Search for the cell housing the specified text and yield its (x, y) center coordinate. 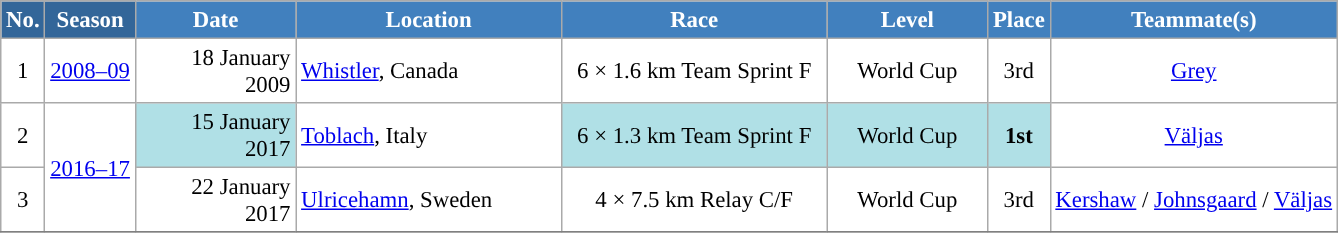
2 (23, 136)
6 × 1.6 km Team Sprint F (694, 72)
Väljas (1194, 136)
1 (23, 72)
1st (1019, 136)
Place (1019, 20)
15 January 2017 (216, 136)
Toblach, Italy (429, 136)
Race (694, 20)
Kershaw / Johnsgaard / Väljas (1194, 200)
Date (216, 20)
Season (90, 20)
Level (908, 20)
Whistler, Canada (429, 72)
Ulricehamn, Sweden (429, 200)
4 × 7.5 km Relay C/F (694, 200)
2008–09 (90, 72)
18 January 2009 (216, 72)
6 × 1.3 km Team Sprint F (694, 136)
Teammate(s) (1194, 20)
3 (23, 200)
No. (23, 20)
Grey (1194, 72)
22 January 2017 (216, 200)
Location (429, 20)
2016–17 (90, 168)
